Scan for the cell matching the given text and deliver its (x, y) coordinate at center. 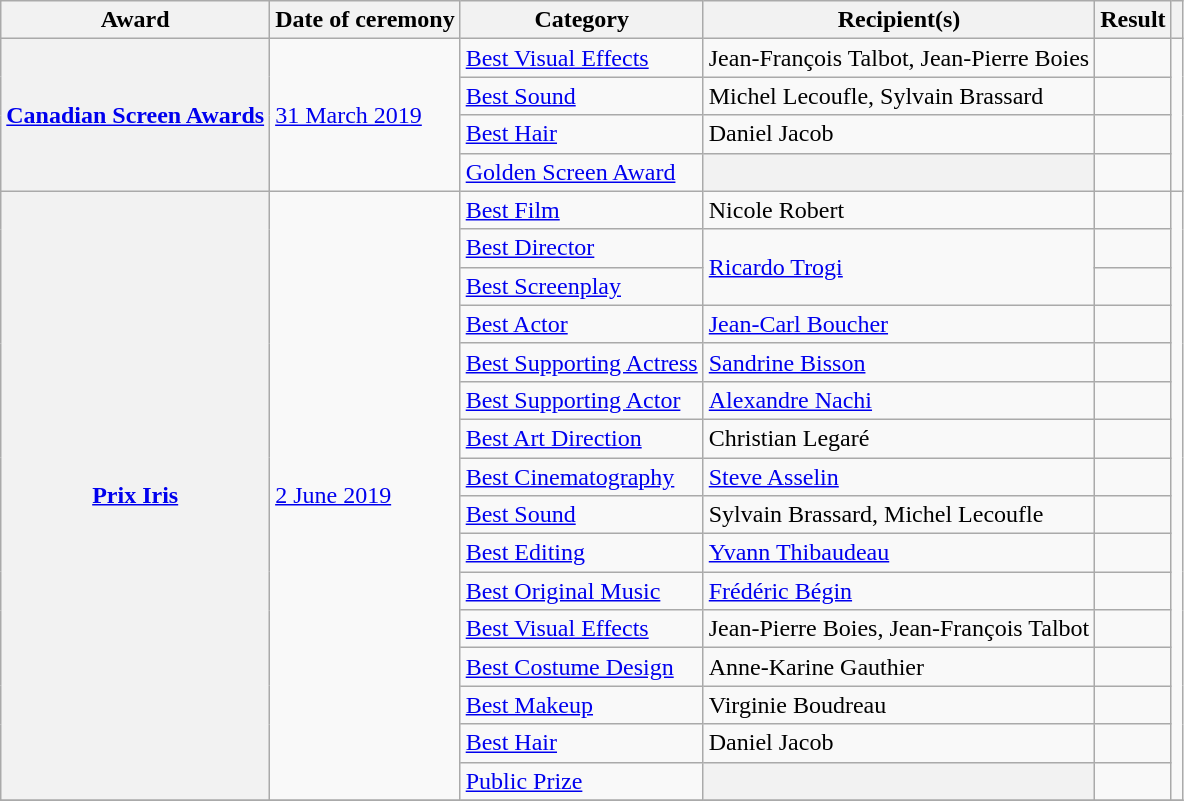
Christian Legaré (899, 438)
2 June 2019 (366, 496)
Jean-Carl Boucher (899, 324)
Steve Asselin (899, 477)
Best Original Music (582, 591)
Best Actor (582, 324)
Best Art Direction (582, 438)
Result (1133, 20)
Jean-Pierre Boies, Jean-François Talbot (899, 629)
Best Supporting Actress (582, 362)
Sandrine Bisson (899, 362)
Prix Iris (136, 496)
Michel Lecoufle, Sylvain Brassard (899, 96)
Best Film (582, 210)
Frédéric Bégin (899, 591)
Nicole Robert (899, 210)
Best Costume Design (582, 667)
Date of ceremony (366, 20)
Best Cinematography (582, 477)
Jean-François Talbot, Jean-Pierre Boies (899, 58)
Best Supporting Actor (582, 400)
Yvann Thibaudeau (899, 553)
Ricardo Trogi (899, 267)
Sylvain Brassard, Michel Lecoufle (899, 515)
Virginie Boudreau (899, 705)
Recipient(s) (899, 20)
Alexandre Nachi (899, 400)
Best Editing (582, 553)
Anne-Karine Gauthier (899, 667)
31 March 2019 (366, 115)
Award (136, 20)
Category (582, 20)
Golden Screen Award (582, 172)
Best Director (582, 248)
Public Prize (582, 781)
Canadian Screen Awards (136, 115)
Best Makeup (582, 705)
Best Screenplay (582, 286)
